Return (X, Y) of the center of cell containing provided text 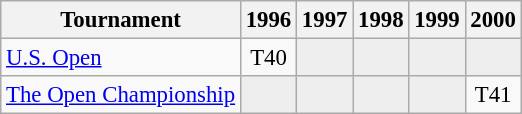
1997 (325, 20)
2000 (493, 20)
T40 (268, 58)
The Open Championship (121, 95)
T41 (493, 95)
1999 (437, 20)
1998 (381, 20)
U.S. Open (121, 58)
1996 (268, 20)
Tournament (121, 20)
